Detect which cell encompasses the target text, then output its [X, Y] center coordinate. 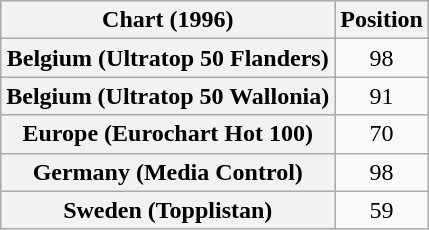
Sweden (Topplistan) [168, 210]
Germany (Media Control) [168, 172]
Belgium (Ultratop 50 Flanders) [168, 58]
Belgium (Ultratop 50 Wallonia) [168, 96]
Position [382, 20]
70 [382, 134]
Chart (1996) [168, 20]
59 [382, 210]
Europe (Eurochart Hot 100) [168, 134]
91 [382, 96]
